Scan for the cell matching the given text and deliver its [x, y] coordinate at center. 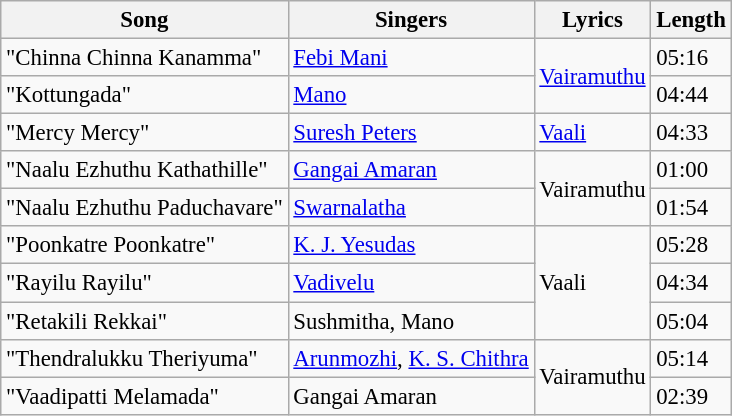
04:34 [691, 283]
Arunmozhi, K. S. Chithra [411, 358]
Swarnalatha [411, 208]
"Mercy Mercy" [144, 133]
02:39 [691, 396]
"Poonkatre Poonkatre" [144, 245]
"Vaadipatti Melamada" [144, 396]
Suresh Peters [411, 133]
Sushmitha, Mano [411, 321]
05:14 [691, 358]
Lyrics [592, 20]
"Chinna Chinna Kanamma" [144, 58]
Febi Mani [411, 58]
"Retakili Rekkai" [144, 321]
04:44 [691, 95]
01:54 [691, 208]
"Kottungada" [144, 95]
"Naalu Ezhuthu Paduchavare" [144, 208]
Song [144, 20]
05:28 [691, 245]
"Rayilu Rayilu" [144, 283]
Length [691, 20]
05:04 [691, 321]
Singers [411, 20]
04:33 [691, 133]
"Thendralukku Theriyuma" [144, 358]
01:00 [691, 170]
Vadivelu [411, 283]
05:16 [691, 58]
"Naalu Ezhuthu Kathathille" [144, 170]
Mano [411, 95]
K. J. Yesudas [411, 245]
